Return (x, y) of the center of cell containing provided text 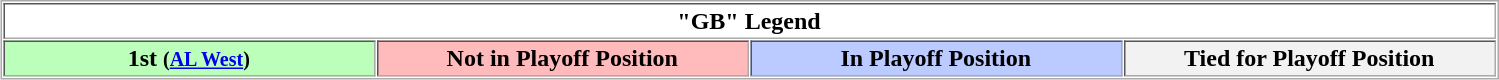
1st (AL West) (189, 58)
Tied for Playoff Position (1309, 58)
Not in Playoff Position (562, 58)
"GB" Legend (749, 21)
In Playoff Position (936, 58)
